Return [x, y] of the center of cell containing provided text 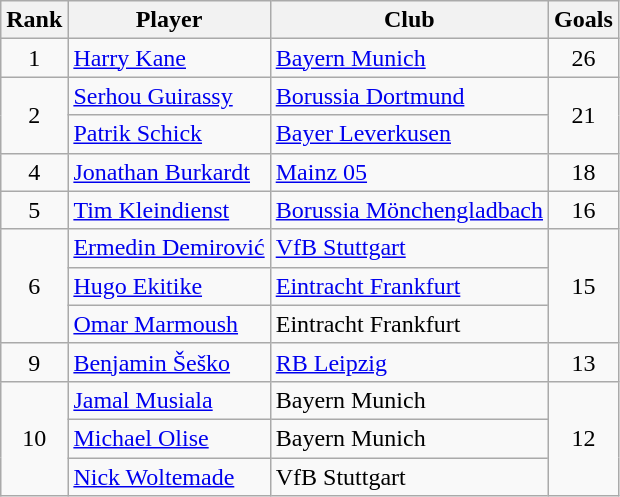
16 [584, 210]
Bayer Leverkusen [409, 134]
13 [584, 362]
Borussia Mönchengladbach [409, 210]
Jonathan Burkardt [169, 172]
6 [34, 286]
RB Leipzig [409, 362]
9 [34, 362]
Nick Woltemade [169, 477]
26 [584, 58]
Patrik Schick [169, 134]
Mainz 05 [409, 172]
Rank [34, 20]
Hugo Ekitike [169, 286]
15 [584, 286]
Serhou Guirassy [169, 96]
Omar Marmoush [169, 324]
18 [584, 172]
5 [34, 210]
1 [34, 58]
21 [584, 115]
Ermedin Demirović [169, 248]
4 [34, 172]
Michael Olise [169, 438]
Player [169, 20]
12 [584, 438]
10 [34, 438]
Harry Kane [169, 58]
2 [34, 115]
Goals [584, 20]
Jamal Musiala [169, 400]
Benjamin Šeško [169, 362]
Borussia Dortmund [409, 96]
Club [409, 20]
Tim Kleindienst [169, 210]
